Search for the cell housing the specified text and yield its (X, Y) center coordinate. 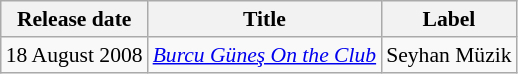
18 August 2008 (74, 55)
Label (448, 19)
Title (265, 19)
Seyhan Müzik (448, 55)
Release date (74, 19)
Burcu Güneş On the Club (265, 55)
